Identify which cell holds the provided text, then report its [X, Y] central coordinate. 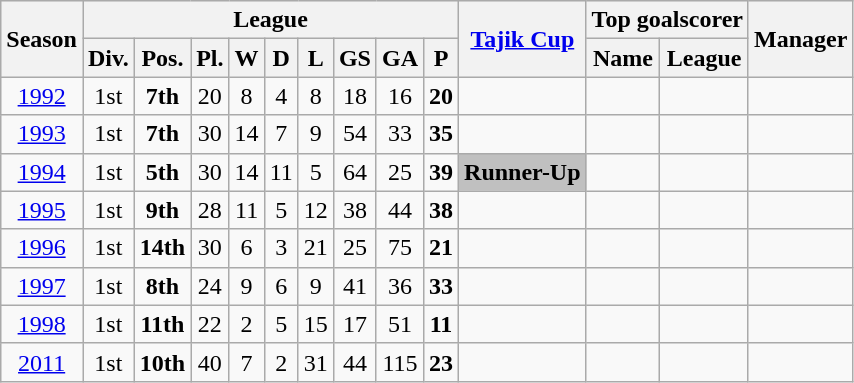
GA [400, 58]
1998 [42, 324]
5th [162, 172]
Div. [108, 58]
9th [162, 210]
51 [400, 324]
L [316, 58]
64 [354, 172]
14th [162, 248]
P [440, 58]
36 [400, 286]
W [246, 58]
12 [316, 210]
GS [354, 58]
4 [281, 96]
75 [400, 248]
Tajik Cup [523, 39]
11th [162, 324]
10th [162, 362]
41 [354, 286]
Pl. [210, 58]
31 [316, 362]
54 [354, 134]
35 [440, 134]
18 [354, 96]
1997 [42, 286]
Pos. [162, 58]
2011 [42, 362]
1995 [42, 210]
24 [210, 286]
16 [400, 96]
28 [210, 210]
Runner-Up [523, 172]
Season [42, 39]
1992 [42, 96]
Name [623, 58]
1996 [42, 248]
Top goalscorer [667, 20]
17 [354, 324]
115 [400, 362]
Manager [800, 39]
23 [440, 362]
1994 [42, 172]
15 [316, 324]
1993 [42, 134]
39 [440, 172]
D [281, 58]
40 [210, 362]
3 [281, 248]
8th [162, 286]
22 [210, 324]
